Return [x, y] of the center of cell containing provided text 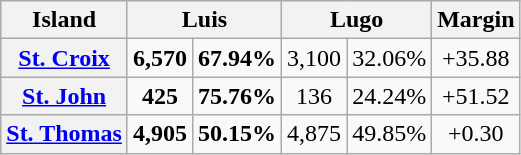
3,100 [314, 58]
75.76% [236, 96]
Island [64, 20]
St. Thomas [64, 134]
+0.30 [476, 134]
St. Croix [64, 58]
6,570 [160, 58]
Lugo [357, 20]
+51.52 [476, 96]
Margin [476, 20]
50.15% [236, 134]
4,875 [314, 134]
67.94% [236, 58]
+35.88 [476, 58]
136 [314, 96]
49.85% [390, 134]
32.06% [390, 58]
425 [160, 96]
24.24% [390, 96]
4,905 [160, 134]
Luis [204, 20]
St. John [64, 96]
